From the cell containing the given text, extract its center point as [X, Y] coordinate. 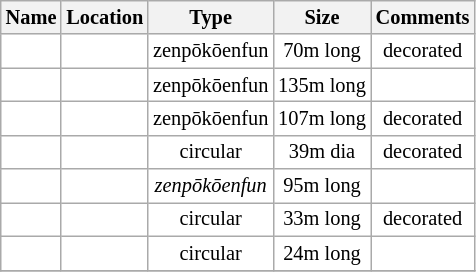
Size [322, 17]
33m long [322, 219]
Type [210, 17]
Comments [423, 17]
70m long [322, 51]
95m long [322, 186]
Name [32, 17]
107m long [322, 118]
24m long [322, 253]
39m dia [322, 152]
135m long [322, 85]
Location [104, 17]
